Capture the cell that displays the provided text and extract its [X, Y] central coordinate. 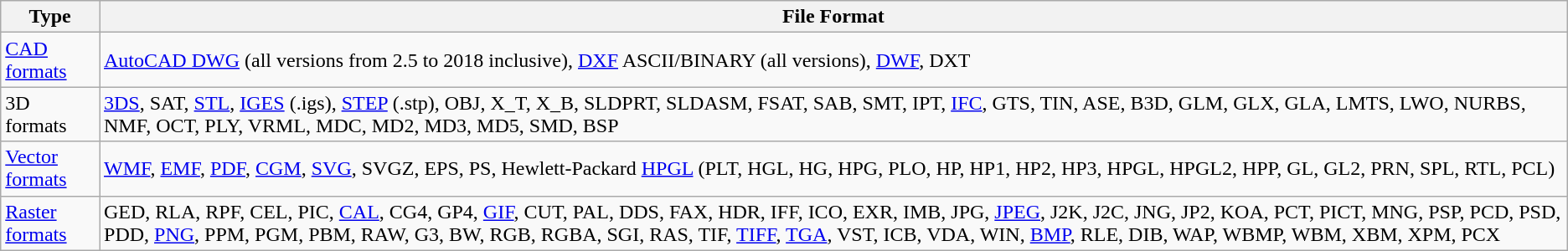
Vector formats [50, 169]
CAD formats [50, 60]
Raster formats [50, 223]
AutoCAD DWG (all versions from 2.5 to 2018 inclusive), DXF ASCII/BINARY (all versions), DWF, DXT [833, 60]
3D formats [50, 114]
Type [50, 17]
File Format [833, 17]
